Return [x, y] of the center of cell containing provided text 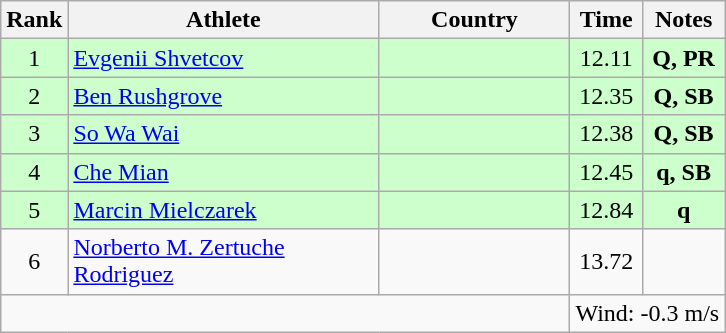
q [684, 210]
3 [34, 134]
12.45 [606, 172]
12.84 [606, 210]
q, SB [684, 172]
Notes [684, 20]
12.11 [606, 58]
13.72 [606, 262]
2 [34, 96]
4 [34, 172]
12.38 [606, 134]
12.35 [606, 96]
5 [34, 210]
Country [474, 20]
Athlete [224, 20]
1 [34, 58]
Norberto M. Zertuche Rodriguez [224, 262]
Q, PR [684, 58]
Che Mian [224, 172]
Evgenii Shvetcov [224, 58]
Rank [34, 20]
6 [34, 262]
So Wa Wai [224, 134]
Marcin Mielczarek [224, 210]
Ben Rushgrove [224, 96]
Time [606, 20]
Wind: -0.3 m/s [648, 313]
